Detect which cell encompasses the target text, then output its (x, y) center coordinate. 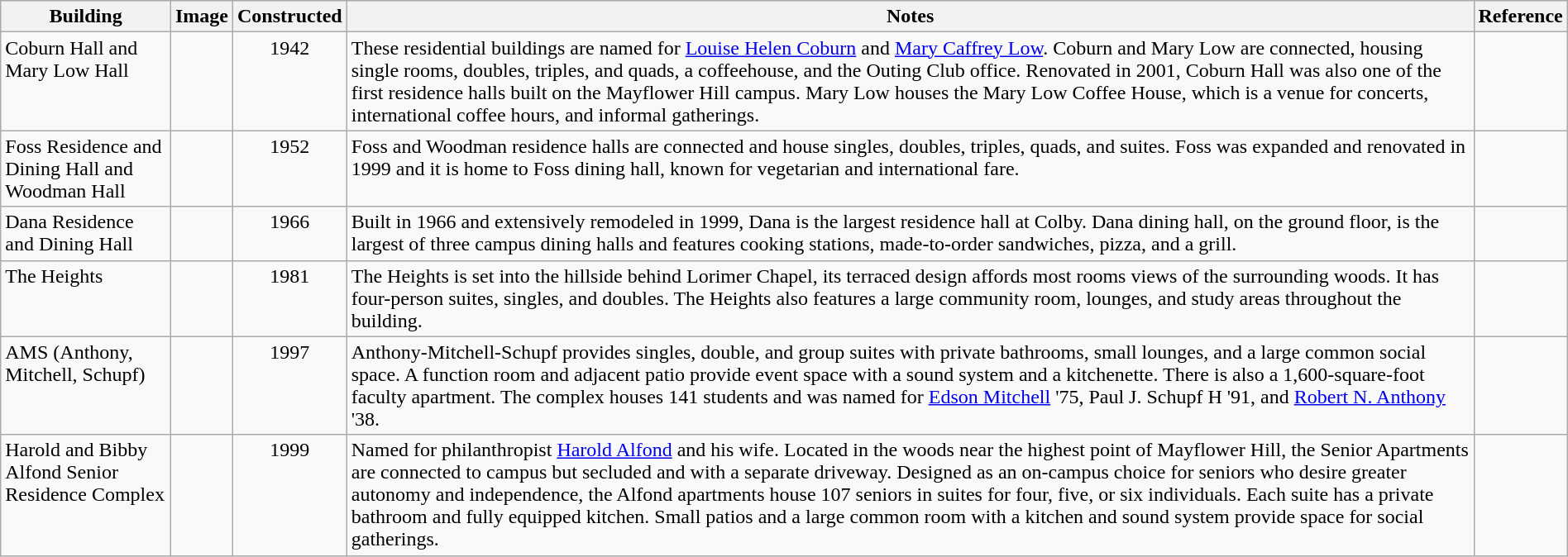
1942 (290, 81)
1997 (290, 385)
Dana Residence and Dining Hall (86, 233)
1981 (290, 298)
Building (86, 17)
Harold and Bibby Alfond Senior Residence Complex (86, 495)
Notes (910, 17)
Coburn Hall and Mary Low Hall (86, 81)
Constructed (290, 17)
1952 (290, 169)
1999 (290, 495)
AMS (Anthony, Mitchell, Schupf) (86, 385)
1966 (290, 233)
Image (202, 17)
Reference (1520, 17)
The Heights (86, 298)
Foss Residence and Dining Hall and Woodman Hall (86, 169)
